Return the [X, Y] coordinate for the center point of the cell that contains the specified text.  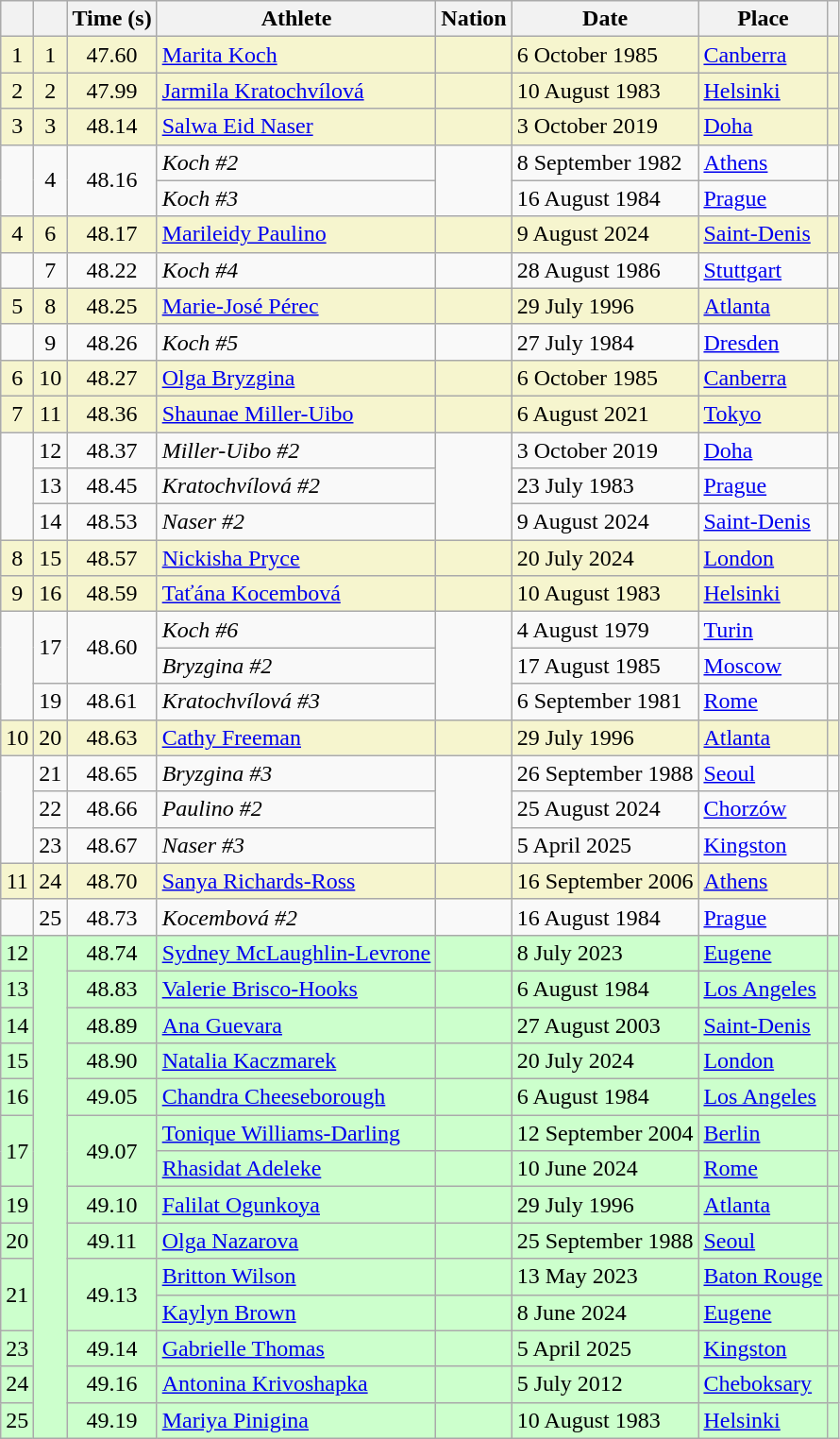
Jarmila Kratochvílová [296, 91]
Tonique Williams-Darling [296, 1133]
13 May 2023 [605, 1277]
49.14 [111, 1348]
Place [763, 19]
Koch #6 [296, 630]
Kaylyn Brown [296, 1312]
Natalia Kaczmarek [296, 1061]
48.27 [111, 378]
4 August 1979 [605, 630]
49.16 [111, 1384]
48.36 [111, 414]
10 June 2024 [605, 1169]
5 [17, 306]
6 September 1981 [605, 702]
22 [51, 809]
Kratochvílová #2 [296, 486]
Bryzgina #2 [296, 666]
Dresden [763, 342]
8 June 2024 [605, 1312]
49.10 [111, 1205]
Naser #2 [296, 522]
Valerie Brisco-Hooks [296, 989]
48.66 [111, 809]
48.45 [111, 486]
Kratochvílová #3 [296, 702]
5 July 2012 [605, 1384]
Taťána Kocembová [296, 594]
48.65 [111, 773]
49.13 [111, 1295]
Nation [474, 19]
48.59 [111, 594]
48.63 [111, 737]
48.70 [111, 881]
Chandra Cheeseborough [296, 1097]
Falilat Ogunkoya [296, 1205]
Gabrielle Thomas [296, 1348]
17 August 1985 [605, 666]
Salwa Eid Naser [296, 127]
8 July 2023 [605, 953]
Turin [763, 630]
Baton Rouge [763, 1277]
26 September 1988 [605, 773]
48.61 [111, 702]
Nickisha Pryce [296, 558]
Rhasidat Adeleke [296, 1169]
Britton Wilson [296, 1277]
Kocembová #2 [296, 917]
27 August 2003 [605, 1024]
Koch #3 [296, 198]
Miller-Uibo #2 [296, 450]
49.11 [111, 1241]
Tokyo [763, 414]
Chorzów [763, 809]
25 August 2024 [605, 809]
Koch #2 [296, 162]
48.73 [111, 917]
47.60 [111, 55]
48.25 [111, 306]
48.67 [111, 845]
12 September 2004 [605, 1133]
Mariya Pinigina [296, 1420]
48.37 [111, 450]
48.89 [111, 1024]
6 August 2021 [605, 414]
Berlin [763, 1133]
Moscow [763, 666]
Sydney McLaughlin-Levrone [296, 953]
48.74 [111, 953]
Naser #3 [296, 845]
48.57 [111, 558]
Koch #5 [296, 342]
Olga Nazarova [296, 1241]
Athlete [296, 19]
Olga Bryzgina [296, 378]
48.60 [111, 648]
8 September 1982 [605, 162]
Stuttgart [763, 270]
49.05 [111, 1097]
48.53 [111, 522]
Paulino #2 [296, 809]
48.83 [111, 989]
16 September 2006 [605, 881]
28 August 1986 [605, 270]
25 September 1988 [605, 1241]
27 July 1984 [605, 342]
Sanya Richards-Ross [296, 881]
Cheboksary [763, 1384]
48.16 [111, 180]
Antonina Krivoshapka [296, 1384]
23 July 1983 [605, 486]
Koch #4 [296, 270]
Time (s) [111, 19]
49.19 [111, 1420]
47.99 [111, 91]
48.17 [111, 234]
Shaunae Miller-Uibo [296, 414]
48.90 [111, 1061]
48.22 [111, 270]
Marie-José Pérec [296, 306]
49.07 [111, 1151]
Ana Guevara [296, 1024]
48.14 [111, 127]
Date [605, 19]
Bryzgina #3 [296, 773]
Cathy Freeman [296, 737]
Marita Koch [296, 55]
Marileidy Paulino [296, 234]
48.26 [111, 342]
